Capture the cell that displays the provided text and extract its [X, Y] central coordinate. 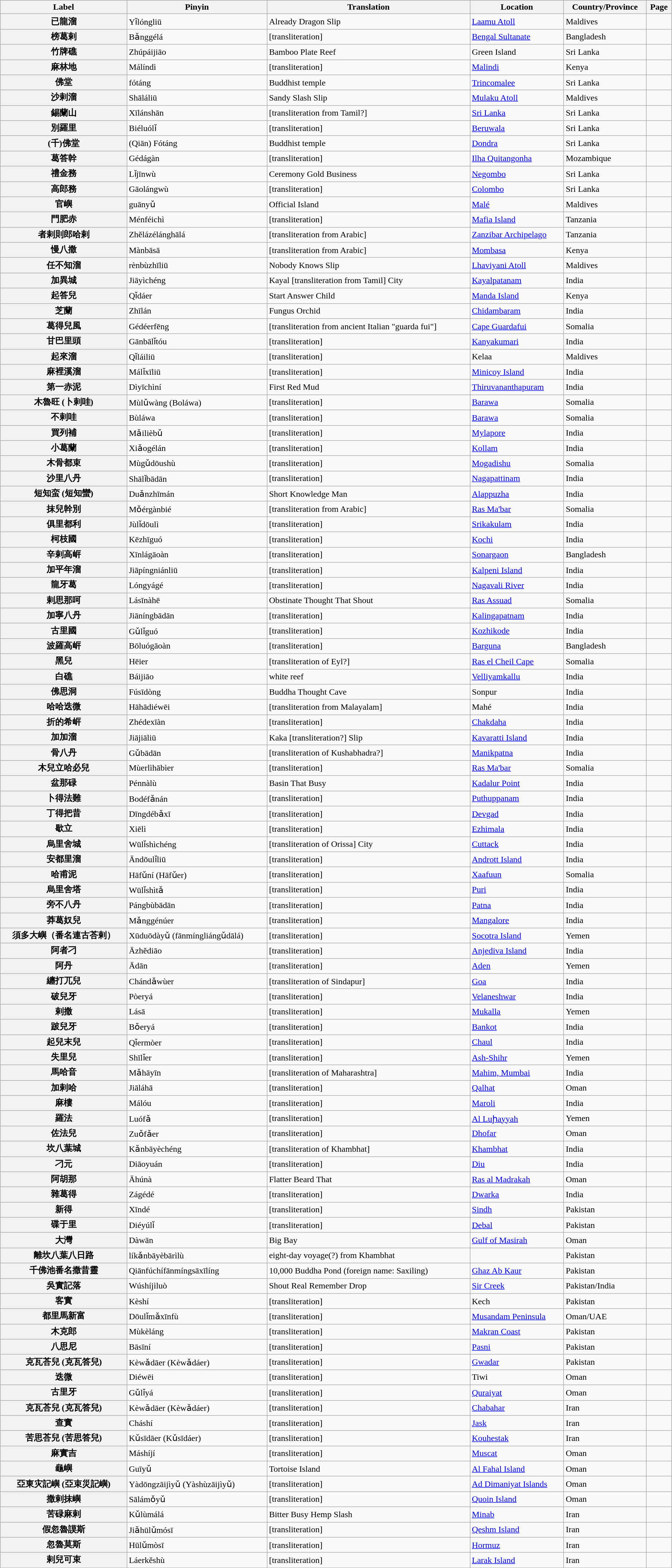
[transliteration of Maharashtra] [369, 1073]
Lóngyágé [197, 586]
Mùgǔdōushù [197, 463]
Musandam Peninsula [517, 1316]
Mangalore [517, 921]
Gǔlǐguó [197, 631]
刁元 [64, 1164]
Ras el Cheil Cape [517, 661]
Start Answer Child [369, 296]
Pakistan/India [605, 1286]
Diéyúlǐ [197, 1225]
Bengal Sultanate [517, 37]
Kochi [517, 540]
查實 [64, 1423]
折的希㟁 [64, 722]
Goa [517, 981]
Puthuppanam [517, 799]
辛剌高㟁 [64, 555]
eight-day voyage(?) from Khambhat [369, 1256]
禮金務 [64, 174]
Bodéfǎnán [197, 799]
Tiwi [517, 1377]
Tortoise Island [369, 1469]
慢八撒 [64, 250]
烏里舍塔 [64, 890]
Hēier [197, 661]
Gāolángwù [197, 189]
rènbùzhīliū [197, 266]
Beruwala [517, 128]
Bamboo Plate Reef [369, 52]
Hāhādiéwēi [197, 707]
亞東灾記嶼 (亞束災記嶼) [64, 1484]
剌思那呵 [64, 601]
Label [64, 7]
Jiāyìchéng [197, 281]
Shāláliū [197, 98]
大灣 [64, 1241]
任不知溜 [64, 266]
Jùlǐdōulì [197, 524]
柯枝國 [64, 540]
Xaafuun [517, 875]
假忽魯謨斯 [64, 1530]
沙剌溜 [64, 98]
Málíndì [197, 67]
榜葛剌 [64, 37]
客實 [64, 1301]
抹兒幹別 [64, 509]
Mafia Island [517, 220]
Maroli [517, 1103]
Zuǒfǎer [197, 1134]
Xiēlì [197, 829]
忽魯莫斯 [64, 1545]
Zhédexīàn [197, 722]
骨八丹 [64, 753]
破兒牙 [64, 996]
fótáng [197, 82]
Jiāpíngniánliū [197, 570]
新得 [64, 1210]
Bùláwa [197, 417]
Zanzibar Archipelago [517, 235]
[transliteration from ancient Italian "guarda fui"] [369, 326]
Lásā [197, 1011]
Kèshí [197, 1301]
Thiruvananthapuram [517, 387]
Official Island [369, 205]
八思尼 [64, 1347]
Luófǎ [197, 1118]
Debal [517, 1225]
Minicoy Island [517, 372]
Máshíjí [197, 1454]
[transliteration of Eyl?] [369, 661]
Xīlánshān [197, 113]
Shout Real Remember Drop [369, 1286]
Basin That Busy [369, 783]
纏打兀兒 [64, 981]
Qǐláiliū [197, 356]
Duǎnzhīmán [197, 494]
Kavaratti Island [517, 737]
Diéwēi [197, 1377]
龜嶼 [64, 1469]
Ras Assuad [517, 601]
沙里八丹 [64, 479]
Alappuzha [517, 494]
Kozhikode [517, 631]
Mogadishu [517, 463]
苦碌麻剌 [64, 1515]
Zhělázélánghālá [197, 235]
líkǎnbāyèbārìlù [197, 1256]
Hāfǔní (Hāfǔer) [197, 875]
Chaul [517, 1042]
Fungus Orchid [369, 311]
Ezhimala [517, 829]
Malé [517, 205]
Pénnàlù [197, 783]
高郎務 [64, 189]
葛得兒風 [64, 326]
波羅高㟁 [64, 646]
烏里舍城 [64, 844]
Mylapore [517, 433]
Āndōulǐliū [197, 860]
哈甫泥 [64, 875]
Lásīnàhē [197, 601]
Dàwān [197, 1241]
剌兒可束 [64, 1560]
Ad Dimaniyat Islands [517, 1484]
Mǎnggénúer [197, 921]
Jask [517, 1423]
芝蘭 [64, 311]
Socotra Island [517, 936]
Mahim, Mumbai [517, 1073]
Wūlǐshìtǎ [197, 890]
佛堂 [64, 82]
古里國 [64, 631]
Báijiāo [197, 676]
Pángbùbādān [197, 905]
Dìyīchìní [197, 387]
買列補 [64, 433]
Ménféichì [197, 220]
旁不八丹 [64, 905]
Āhúnà [197, 1180]
Láerkěshù [197, 1560]
起兒末兒 [64, 1042]
Yàdōngzāijìyǔ (Yàshùzāijìyǔ) [197, 1484]
Āzhědiāo [197, 951]
[transliteration of Sindapur] [369, 981]
Kouhestak [517, 1438]
加平年溜 [64, 570]
小葛蘭 [64, 448]
Quoin Island [517, 1499]
Kaka [transliteration?] Slip [369, 737]
Xīndé [197, 1210]
Mùkèláng [197, 1331]
Chakdaha [517, 722]
加加溜 [64, 737]
起來溜 [64, 356]
者剌則郎哈剌 [64, 235]
guānyǔ [197, 205]
Makran Coast [517, 1331]
Mulaku Atoll [517, 98]
Green Island [517, 52]
Xīnlágāoàn [197, 555]
Bāsīní [197, 1347]
起答兒 [64, 296]
Manikpatna [517, 753]
Srikakulam [517, 524]
Sir Creek [517, 1286]
葛答幹 [64, 159]
[transliteration of Orissa] City [369, 844]
Translation [369, 7]
麻樓 [64, 1103]
Mǒérgànbié [197, 509]
安都里溜 [64, 860]
第一赤泥 [64, 387]
Pòeryá [197, 996]
Gédéerfēng [197, 326]
Already Dragon Slip [369, 21]
Nobody Knows Slip [369, 266]
撒剌抹嶼 [64, 1499]
Bitter Busy Hemp Slash [369, 1515]
Dīngdébǎxī [197, 814]
Málóu [197, 1103]
Diu [517, 1164]
黑兒 [64, 661]
哈哈迭微 [64, 707]
Sonargaon [517, 555]
Location [517, 7]
Lhaviyani Atoll [517, 266]
Oman/UAE [605, 1316]
Cháshí [197, 1423]
苦思荅兒 (苦思答兒) [64, 1438]
[transliteration from Malayalam] [369, 707]
古里牙 [64, 1392]
Kelaa [517, 356]
別羅里 [64, 128]
Mombasa [517, 250]
Jiǎhūlǔmósī [197, 1530]
Quraiyat [517, 1392]
Dwarka [517, 1195]
Big Bay [369, 1241]
Gulf of Masirah [517, 1241]
麻裡溪溜 [64, 372]
俱里都利 [64, 524]
木兒立哈必兒 [64, 768]
Obstinate Thought That Shout [369, 601]
Trincomalee [517, 82]
木骨都束 [64, 463]
阿丹 [64, 966]
加異城 [64, 281]
Nagapattinam [517, 479]
Xiǎogélán [197, 448]
Mǎilièbǔ [197, 433]
Hūlǔmòsī [197, 1545]
麻實吉 [64, 1454]
加寧八丹 [64, 616]
Mozambique [605, 159]
Mukalla [517, 1011]
Sandy Slash Slip [369, 98]
[transliteration from Tamil?] [369, 113]
Ash-Shihr [517, 1057]
Ceremony Gold Business [369, 174]
Lǐjīnwù [197, 174]
錫蘭山 [64, 113]
Biéluólǐ [197, 128]
Country/Province [605, 7]
Ilha Quitangonha [517, 159]
木克郎 [64, 1331]
(Qiān) Fótáng [197, 143]
Hormuz [517, 1545]
Ras al Madrakah [517, 1180]
Gwadar [517, 1362]
阿胡那 [64, 1180]
Cape Guardafui [517, 326]
迭微 [64, 1377]
Shālǐbādān [197, 479]
10,000 Buddha Pond (foreign name: Saxiling) [369, 1271]
Bǒeryá [197, 1027]
Qǐdáer [197, 296]
Negombo [517, 174]
Laamu Atoll [517, 21]
First Red Mud [369, 387]
歇立 [64, 829]
Velaneshwar [517, 996]
Khambhat [517, 1149]
不剌哇 [64, 417]
都里馬新富 [64, 1316]
須多大嶼（番名連古荅剌） [64, 936]
竹牌礁 [64, 52]
白礁 [64, 676]
Bankot [517, 1027]
Buddha Thought Cave [369, 692]
木魯旺 (卜剌哇) [64, 402]
Shīlǐer [197, 1057]
Al Luḩayyah [517, 1118]
Al Fahal Island [517, 1469]
Sindh [517, 1210]
Pasni [517, 1347]
Dondra [517, 143]
Kayal [transliteration from Tamil] City [369, 281]
Dhofar [517, 1134]
(千)佛堂 [64, 143]
跛兒牙 [64, 1027]
Larak Island [517, 1560]
Qeshm Island [517, 1530]
Short Knowledge Man [369, 494]
Dōulǐmǎxīnfù [197, 1316]
Zhúpáijiāo [197, 52]
甘巴里頭 [64, 341]
Andrott Island [517, 860]
Gānbālǐtóu [197, 341]
碟于里 [64, 1225]
Pinyin [197, 7]
Qiānfúchífānmíngsāxīlíng [197, 1271]
Chidambaram [517, 311]
[transliteration of Kushabhadra?] [369, 753]
Barguna [517, 646]
剌撒 [64, 1011]
Kēzhīguó [197, 540]
Mǎhāyīn [197, 1073]
Kǎnbāyèchéng [197, 1149]
莽葛奴兒 [64, 921]
Ādān [197, 966]
麻林地 [64, 67]
Qǐermòer [197, 1042]
Colombo [517, 189]
盆那碌 [64, 783]
短知蛮 (短知蠻) [64, 494]
[transliteration of Khambhat] [369, 1149]
Muscat [517, 1454]
Anjediva Island [517, 951]
Gédágàn [197, 159]
吳實記落 [64, 1286]
Ghaz Ab Kaur [517, 1271]
Mùlǔwàng (Boláwa) [197, 402]
門肥赤 [64, 220]
Jiājiāliū [197, 737]
佐法兒 [64, 1134]
Guīyǔ [197, 1469]
Wūlǐshìchéng [197, 844]
Malindi [517, 67]
Bōluógāoàn [197, 646]
離坎八葉八日路 [64, 1256]
Page [659, 7]
佛思洞 [64, 692]
Bǎnggélá [197, 37]
Puri [517, 890]
Kǔsīdāer (Kǔsīdáer) [197, 1438]
Minab [517, 1515]
Diāoyuán [197, 1164]
Kadalur Point [517, 783]
千佛池番名撒昔靈 [64, 1271]
Flatter Beard That [369, 1180]
Sonpur [517, 692]
Aden [517, 966]
坎八葉城 [64, 1149]
卜得法難 [64, 799]
丁得把昔 [64, 814]
Yǐlóngliū [197, 21]
Mahé [517, 707]
Kanyakumari [517, 341]
Fúsīdòng [197, 692]
Zágédé [197, 1195]
Devgad [517, 814]
Chabahar [517, 1408]
Gǔlǐyá [197, 1392]
Qalhat [517, 1088]
阿者刁 [64, 951]
官嶼 [64, 205]
Kǔlùmálá [197, 1515]
Xūduōdàyǔ (fānmíngliángǔdālá) [197, 936]
white reef [369, 676]
Velliyamkallu [517, 676]
Kalingapatnam [517, 616]
Kalpeni Island [517, 570]
Zhīlán [197, 311]
Gǔbādān [197, 753]
Manda Island [517, 296]
龍牙葛 [64, 586]
失里兒 [64, 1057]
Mànbāsā [197, 250]
羅法 [64, 1118]
Málǐxīliū [197, 372]
Kollam [517, 448]
Chándǎwùer [197, 981]
Mùerlìhābìer [197, 768]
Kayalpatanam [517, 281]
雜葛得 [64, 1195]
Cuttack [517, 844]
Wúshíjìluò [197, 1286]
馬哈音 [64, 1073]
Nagavali River [517, 586]
Patna [517, 905]
Kech [517, 1301]
Jiāláhā [197, 1088]
加剌哈 [64, 1088]
Sālámǒyǔ [197, 1499]
Jiāníngbādān [197, 616]
已龍溜 [64, 21]
